Identify which cell holds the provided text, then report its (x, y) central coordinate. 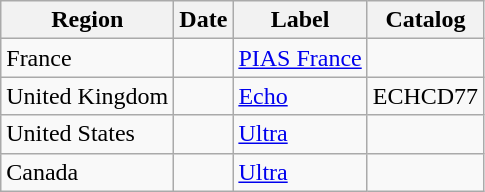
Label (300, 20)
Date (204, 20)
Catalog (425, 20)
France (88, 58)
Region (88, 20)
ECHCD77 (425, 96)
PIAS France (300, 58)
Echo (300, 96)
United Kingdom (88, 96)
Canada (88, 172)
United States (88, 134)
